Extract the (X, Y) coordinate from the center of the cell holding the provided text.  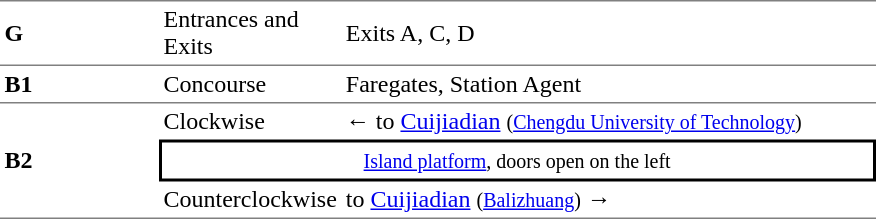
G (80, 33)
Faregates, Station Agent (608, 85)
Exits A, C, D (608, 33)
Island platform, doors open on the left (517, 161)
Clockwise (250, 122)
← to Cuijiadian (Chengdu University of Technology) (608, 122)
Concourse (250, 85)
Entrances and Exits (250, 33)
B1 (80, 85)
